Provide the (x, y) coordinate of the cell's center where the given text is located.  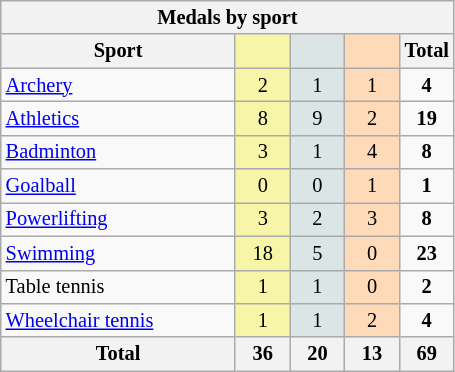
Table tennis (118, 287)
18 (262, 253)
19 (426, 118)
Archery (118, 85)
Athletics (118, 118)
Wheelchair tennis (118, 320)
36 (262, 354)
20 (318, 354)
13 (372, 354)
Sport (118, 51)
Medals by sport (228, 17)
Goalball (118, 186)
Powerlifting (118, 219)
69 (426, 354)
9 (318, 118)
5 (318, 253)
Swimming (118, 253)
23 (426, 253)
Badminton (118, 152)
